Capture the cell that displays the provided text and extract its [X, Y] central coordinate. 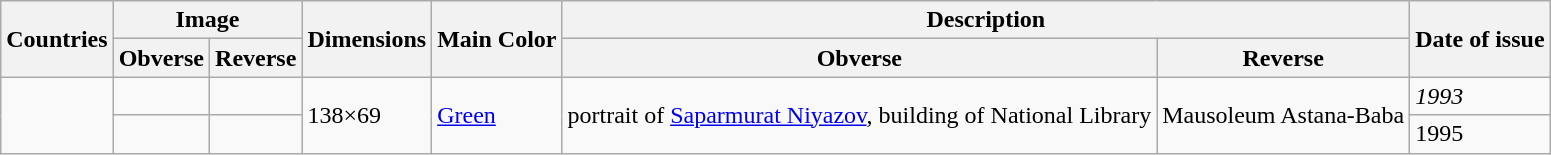
portrait of Saparmurat Niyazov, building of National Library [860, 115]
Mausoleum Astana-Baba [1284, 115]
Date of issue [1480, 39]
1993 [1480, 96]
Dimensions [367, 39]
Green [497, 115]
Image [208, 20]
Main Color [497, 39]
1995 [1480, 134]
Description [986, 20]
Countries [57, 39]
138×69 [367, 115]
